Search for the cell housing the specified text and yield its (x, y) center coordinate. 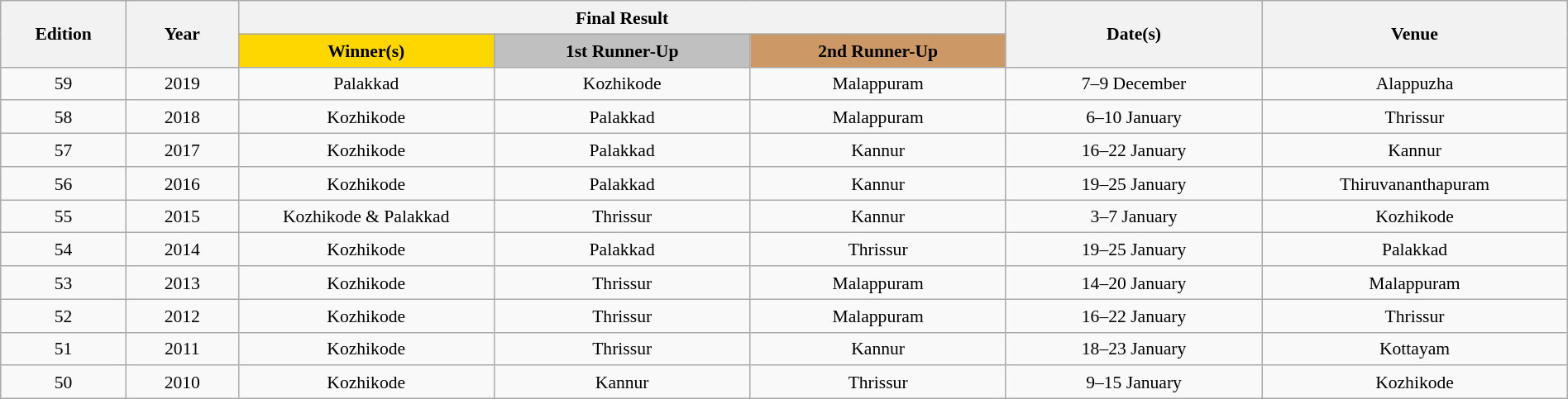
Alappuzha (1414, 83)
55 (64, 216)
2019 (182, 83)
52 (64, 316)
2013 (182, 283)
2nd Runner-Up (878, 50)
7–9 December (1133, 83)
3–7 January (1133, 216)
50 (64, 382)
59 (64, 83)
Winner(s) (366, 50)
6–10 January (1133, 117)
2011 (182, 349)
2012 (182, 316)
Kozhikode & Palakkad (366, 216)
57 (64, 150)
14–20 January (1133, 283)
2014 (182, 249)
53 (64, 283)
Edition (64, 34)
1st Runner-Up (622, 50)
18–23 January (1133, 349)
51 (64, 349)
2010 (182, 382)
Thiruvananthapuram (1414, 183)
2016 (182, 183)
Date(s) (1133, 34)
Kottayam (1414, 349)
Venue (1414, 34)
56 (64, 183)
2018 (182, 117)
9–15 January (1133, 382)
2015 (182, 216)
Final Result (622, 17)
58 (64, 117)
Year (182, 34)
2017 (182, 150)
54 (64, 249)
